Determine the [X, Y] coordinate at the center of the cell enclosing the given text.  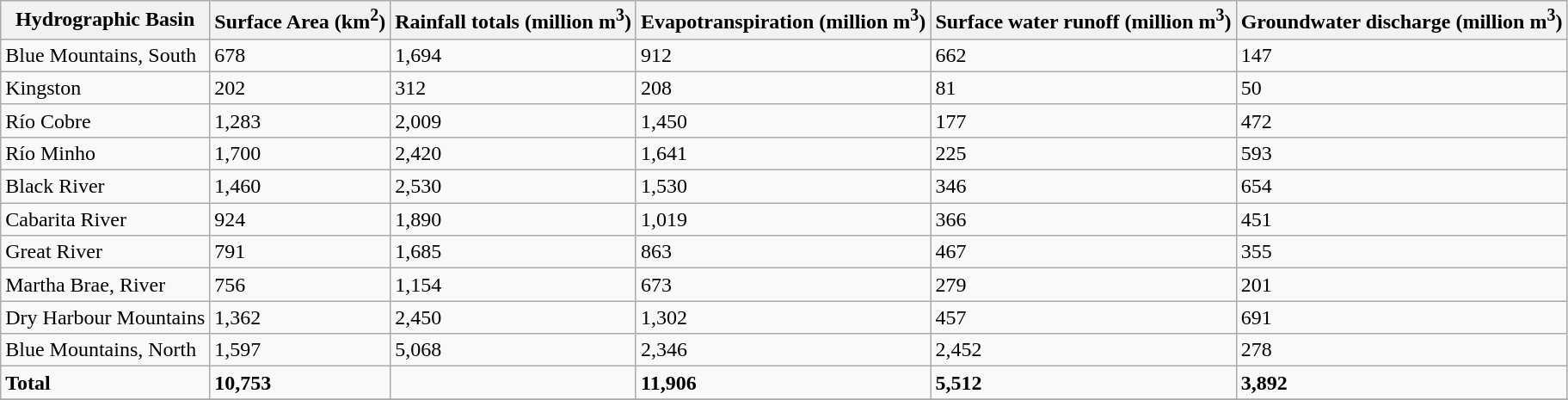
472 [1402, 120]
81 [1084, 88]
2,346 [783, 350]
924 [300, 219]
451 [1402, 219]
791 [300, 252]
2,530 [513, 187]
Blue Mountains, South [105, 55]
278 [1402, 350]
366 [1084, 219]
1,700 [300, 153]
Martha Brae, River [105, 285]
3,892 [1402, 383]
Cabarita River [105, 219]
654 [1402, 187]
208 [783, 88]
225 [1084, 153]
593 [1402, 153]
5,512 [1084, 383]
11,906 [783, 383]
346 [1084, 187]
279 [1084, 285]
10,753 [300, 383]
467 [1084, 252]
2,009 [513, 120]
Surface water runoff (million m3) [1084, 21]
1,019 [783, 219]
2,450 [513, 317]
691 [1402, 317]
202 [300, 88]
1,890 [513, 219]
177 [1084, 120]
1,530 [783, 187]
Kingston [105, 88]
1,283 [300, 120]
5,068 [513, 350]
Surface Area (km2) [300, 21]
1,302 [783, 317]
1,694 [513, 55]
1,641 [783, 153]
1,685 [513, 252]
457 [1084, 317]
Total [105, 383]
355 [1402, 252]
Blue Mountains, North [105, 350]
50 [1402, 88]
912 [783, 55]
Hydrographic Basin [105, 21]
673 [783, 285]
Evapotranspiration (million m3) [783, 21]
201 [1402, 285]
1,450 [783, 120]
1,597 [300, 350]
756 [300, 285]
2,452 [1084, 350]
312 [513, 88]
678 [300, 55]
Río Cobre [105, 120]
Rainfall totals (million m3) [513, 21]
1,362 [300, 317]
147 [1402, 55]
1,460 [300, 187]
Great River [105, 252]
Río Minho [105, 153]
662 [1084, 55]
1,154 [513, 285]
Black River [105, 187]
2,420 [513, 153]
863 [783, 252]
Dry Harbour Mountains [105, 317]
Groundwater discharge (million m3) [1402, 21]
